Return the (x, y) coordinate for the center point of the cell that contains the specified text.  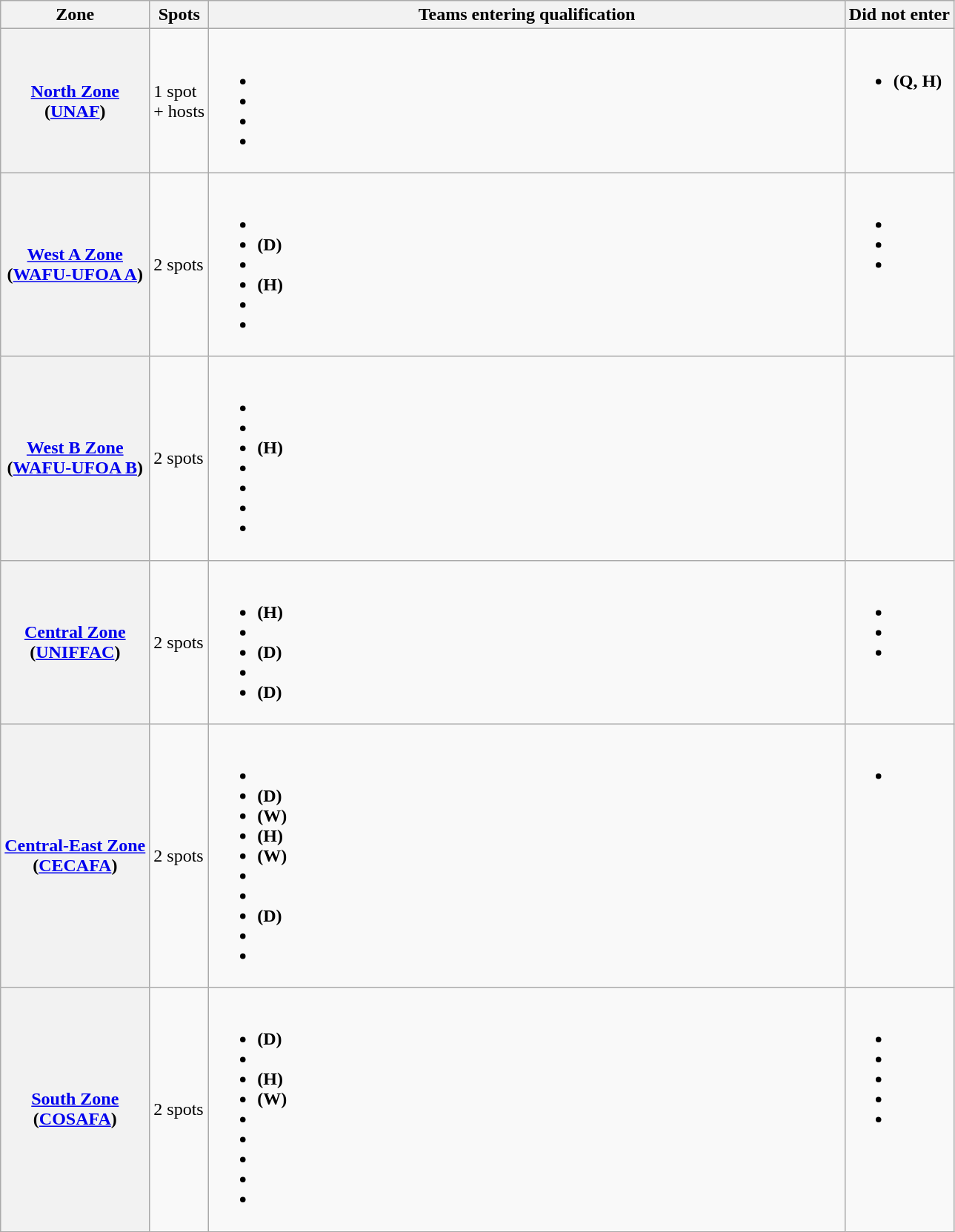
Central-East Zone(CECAFA) (76, 856)
(H) (528, 458)
West B Zone(WAFU-UFOA B) (76, 458)
(H) (D) (D) (528, 642)
Zone (76, 15)
(Q, H) (899, 101)
South Zone(COSAFA) (76, 1110)
(D) (W) (H) (W) (D) (528, 856)
(D) (H) (W) (528, 1110)
Did not enter (899, 15)
Spots (179, 15)
West A Zone(WAFU-UFOA A) (76, 264)
Central Zone(UNIFFAC) (76, 642)
North Zone(UNAF) (76, 101)
Teams entering qualification (528, 15)
1 spot+ hosts (179, 101)
(D) (H) (528, 264)
